Return the [x, y] coordinate for the center point of the cell that contains the specified text.  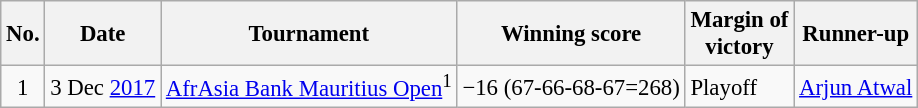
Playoff [740, 87]
No. [23, 34]
Margin ofvictory [740, 34]
Date [103, 34]
1 [23, 87]
Winning score [571, 34]
Runner-up [856, 34]
Arjun Atwal [856, 87]
3 Dec 2017 [103, 87]
Tournament [308, 34]
AfrAsia Bank Mauritius Open1 [308, 87]
−16 (67-66-68-67=268) [571, 87]
